Provide the [X, Y] coordinate of the cell's center where the given text is located.  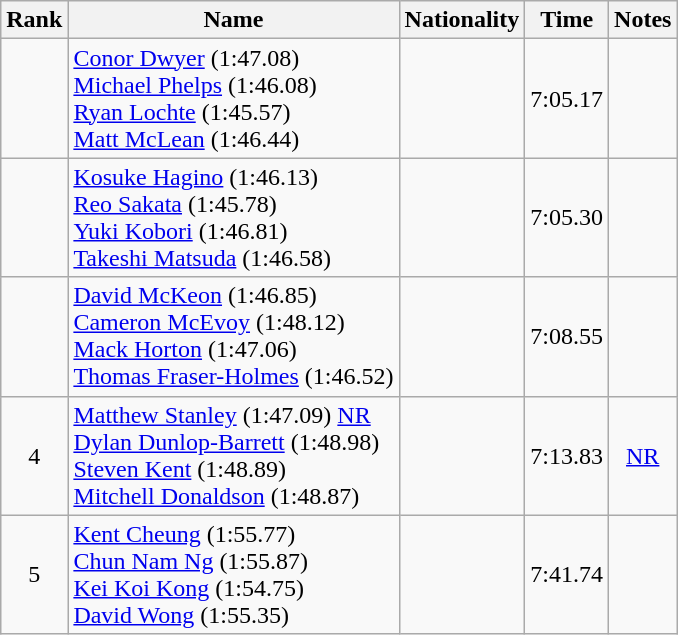
Matthew Stanley (1:47.09) NR Dylan Dunlop-Barrett (1:48.98) Steven Kent (1:48.89) Mitchell Donaldson (1:48.87) [234, 456]
Name [234, 20]
Time [567, 20]
7:13.83 [567, 456]
Nationality [462, 20]
NR [643, 456]
7:41.74 [567, 574]
Conor Dwyer (1:47.08) Michael Phelps (1:46.08) Ryan Lochte (1:45.57) Matt McLean (1:46.44) [234, 98]
5 [34, 574]
7:08.55 [567, 336]
7:05.17 [567, 98]
Kosuke Hagino (1:46.13) Reo Sakata (1:45.78) Yuki Kobori (1:46.81) Takeshi Matsuda (1:46.58) [234, 218]
Rank [34, 20]
David McKeon (1:46.85) Cameron McEvoy (1:48.12) Mack Horton (1:47.06) Thomas Fraser-Holmes (1:46.52) [234, 336]
Kent Cheung (1:55.77) Chun Nam Ng (1:55.87) Kei Koi Kong (1:54.75) David Wong (1:55.35) [234, 574]
4 [34, 456]
Notes [643, 20]
7:05.30 [567, 218]
